Provide the (x, y) coordinate of the cell's center where the given text is located.  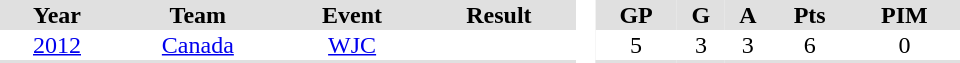
G (701, 15)
2012 (57, 45)
WJC (352, 45)
Result (500, 15)
Canada (198, 45)
0 (904, 45)
A (748, 15)
Event (352, 15)
GP (636, 15)
Team (198, 15)
6 (810, 45)
Year (57, 15)
5 (636, 45)
PIM (904, 15)
Pts (810, 15)
